Locate the cell with the specified text and output its (X, Y) center coordinate. 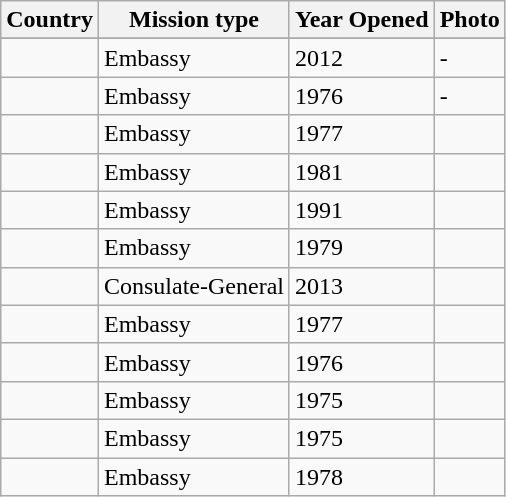
1979 (362, 248)
1981 (362, 172)
Photo (470, 20)
Consulate-General (194, 286)
2013 (362, 286)
Mission type (194, 20)
2012 (362, 58)
Country (50, 20)
Year Opened (362, 20)
1978 (362, 477)
1991 (362, 210)
